For the text-containing cell, return its midpoint in [X, Y] coordinate format. 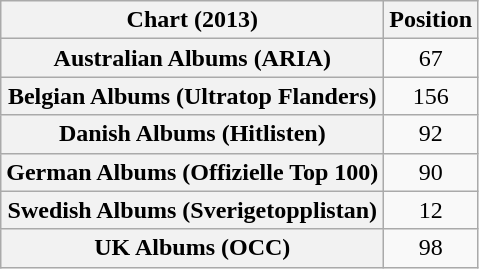
Swedish Albums (Sverigetopplistan) [192, 210]
German Albums (Offizielle Top 100) [192, 172]
Chart (2013) [192, 20]
98 [431, 248]
Belgian Albums (Ultratop Flanders) [192, 96]
67 [431, 58]
Danish Albums (Hitlisten) [192, 134]
Australian Albums (ARIA) [192, 58]
Position [431, 20]
90 [431, 172]
92 [431, 134]
156 [431, 96]
12 [431, 210]
UK Albums (OCC) [192, 248]
